Pinpoint the cell where the given text exists, returning its [x, y] midpoint coordinate. 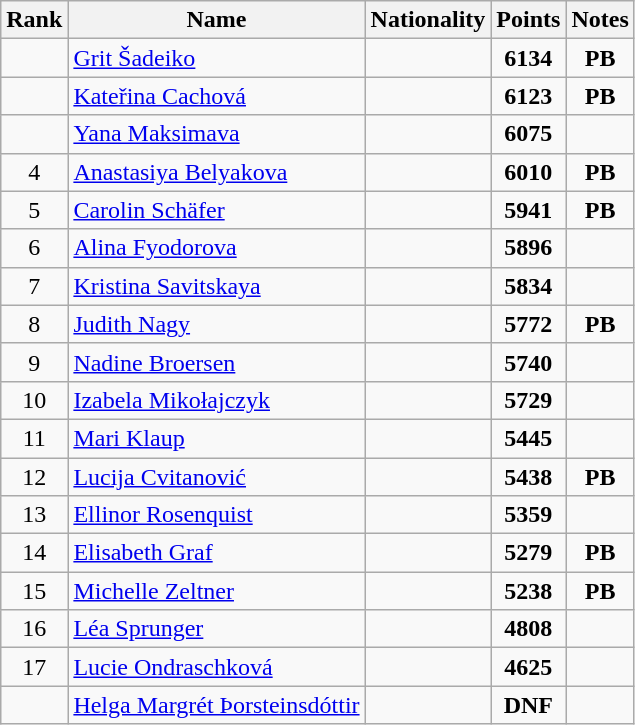
Anastasiya Belyakova [216, 172]
Yana Maksimava [216, 134]
Nationality [428, 20]
Ellinor Rosenquist [216, 515]
5359 [528, 515]
Judith Nagy [216, 324]
15 [34, 591]
5834 [528, 286]
5740 [528, 362]
5896 [528, 248]
DNF [528, 705]
5729 [528, 400]
8 [34, 324]
Carolin Schäfer [216, 210]
9 [34, 362]
5445 [528, 438]
Name [216, 20]
13 [34, 515]
7 [34, 286]
5438 [528, 477]
5238 [528, 591]
Alina Fyodorova [216, 248]
Kristina Savitskaya [216, 286]
Léa Sprunger [216, 629]
Izabela Mikołajczyk [216, 400]
4808 [528, 629]
Lucie Ondraschková [216, 667]
5772 [528, 324]
17 [34, 667]
Points [528, 20]
5 [34, 210]
5279 [528, 553]
Mari Klaup [216, 438]
Kateřina Cachová [216, 96]
Nadine Broersen [216, 362]
Grit Šadeiko [216, 58]
Helga Margrét Þorsteinsdóttir [216, 705]
6075 [528, 134]
6010 [528, 172]
Michelle Zeltner [216, 591]
10 [34, 400]
16 [34, 629]
Rank [34, 20]
14 [34, 553]
11 [34, 438]
Notes [600, 20]
6134 [528, 58]
6123 [528, 96]
5941 [528, 210]
4625 [528, 667]
4 [34, 172]
Elisabeth Graf [216, 553]
12 [34, 477]
Lucija Cvitanović [216, 477]
6 [34, 248]
